Find where the given text appears and provide that cell's center as [X, Y] coordinate. 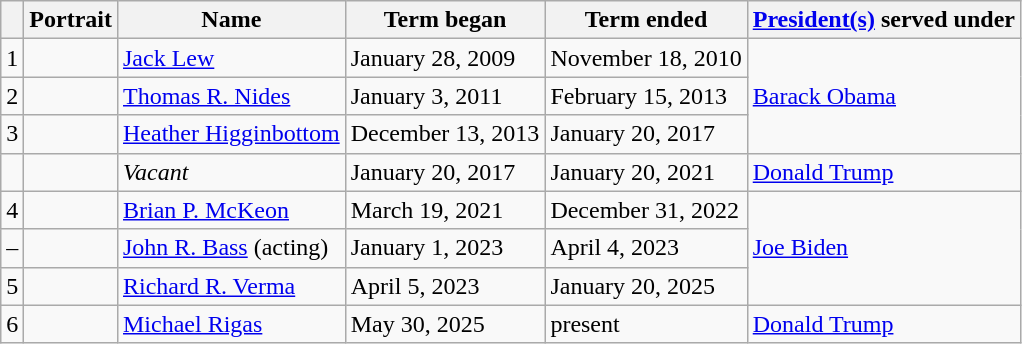
May 30, 2025 [445, 324]
April 4, 2023 [646, 248]
1 [12, 58]
December 31, 2022 [646, 210]
January 20, 2025 [646, 286]
John R. Bass (acting) [231, 248]
present [646, 324]
January 3, 2011 [445, 96]
Brian P. McKeon [231, 210]
Heather Higginbottom [231, 134]
November 18, 2010 [646, 58]
2 [12, 96]
– [12, 248]
Term ended [646, 20]
Jack Lew [231, 58]
6 [12, 324]
March 19, 2021 [445, 210]
January 1, 2023 [445, 248]
December 13, 2013 [445, 134]
Portrait [71, 20]
4 [12, 210]
Michael Rigas [231, 324]
5 [12, 286]
Joe Biden [884, 248]
Richard R. Verma [231, 286]
April 5, 2023 [445, 286]
February 15, 2013 [646, 96]
January 20, 2021 [646, 172]
3 [12, 134]
January 28, 2009 [445, 58]
Barack Obama [884, 96]
Thomas R. Nides [231, 96]
President(s) served under [884, 20]
Term began [445, 20]
Vacant [231, 172]
Name [231, 20]
